Extract the [X, Y] coordinate from the center of the cell holding the provided text.  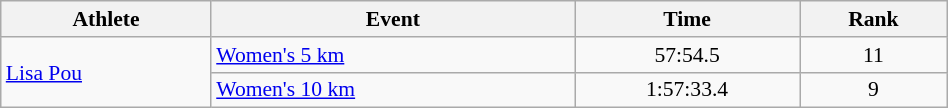
Event [392, 19]
57:54.5 [688, 55]
Athlete [106, 19]
1:57:33.4 [688, 90]
11 [874, 55]
Lisa Pou [106, 72]
9 [874, 90]
Time [688, 19]
Rank [874, 19]
Women's 10 km [392, 90]
Women's 5 km [392, 55]
